Return (x, y) of the center of cell containing provided text 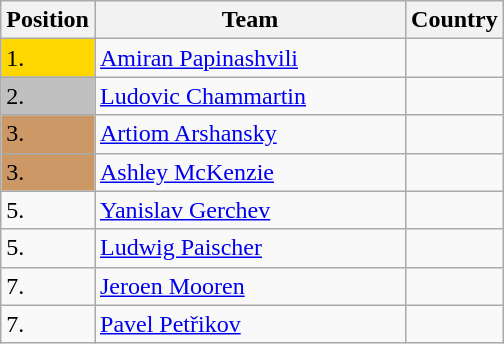
Team (250, 20)
Artiom Arshansky (250, 134)
2. (48, 96)
1. (48, 58)
Ludovic Chammartin (250, 96)
Yanislav Gerchev (250, 210)
Amiran Papinashvili (250, 58)
Country (455, 20)
Ashley McKenzie (250, 172)
Pavel Petřikov (250, 324)
Ludwig Paischer (250, 248)
Position (48, 20)
Jeroen Mooren (250, 286)
